Search for the cell housing the specified text and yield its [x, y] center coordinate. 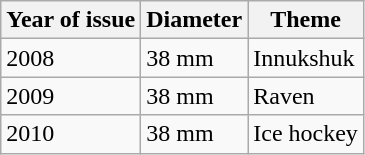
Innukshuk [306, 58]
Raven [306, 96]
Theme [306, 20]
2009 [71, 96]
2010 [71, 134]
Ice hockey [306, 134]
Diameter [194, 20]
2008 [71, 58]
Year of issue [71, 20]
